Detect which cell encompasses the target text, then output its (X, Y) center coordinate. 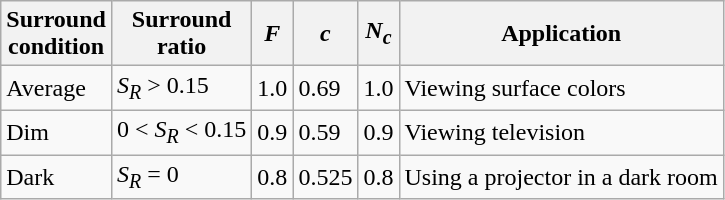
0.69 (326, 88)
0.59 (326, 132)
c (326, 34)
SR > 0.15 (181, 88)
0.525 (326, 176)
0 < SR < 0.15 (181, 132)
Surroundratio (181, 34)
Dim (56, 132)
Dark (56, 176)
SR = 0 (181, 176)
Nc (378, 34)
F (272, 34)
Application (561, 34)
Average (56, 88)
Using a projector in a dark room (561, 176)
Surroundcondition (56, 34)
Viewing surface colors (561, 88)
Viewing television (561, 132)
